Scan for the cell matching the given text and deliver its (x, y) coordinate at center. 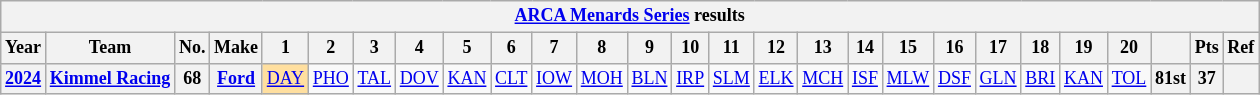
ELK (776, 78)
BRI (1040, 78)
MCH (823, 78)
Team (110, 48)
8 (602, 48)
13 (823, 48)
Make (236, 48)
2024 (24, 78)
Kimmel Racing (110, 78)
18 (1040, 48)
Pts (1206, 48)
PHO (330, 78)
16 (955, 48)
7 (554, 48)
CLT (512, 78)
5 (467, 48)
MLW (908, 78)
15 (908, 48)
81st (1171, 78)
IRP (690, 78)
SLM (731, 78)
20 (1128, 48)
DOV (419, 78)
GLN (998, 78)
17 (998, 48)
3 (374, 48)
12 (776, 48)
4 (419, 48)
68 (192, 78)
Ref (1241, 48)
TAL (374, 78)
14 (866, 48)
TOL (1128, 78)
Year (24, 48)
11 (731, 48)
BLN (650, 78)
DAY (285, 78)
MOH (602, 78)
ISF (866, 78)
ARCA Menards Series results (630, 16)
IOW (554, 78)
9 (650, 48)
No. (192, 48)
DSF (955, 78)
Ford (236, 78)
19 (1084, 48)
1 (285, 48)
6 (512, 48)
37 (1206, 78)
10 (690, 48)
2 (330, 48)
